Provide the (x, y) coordinate of the cell's center where the given text is located.  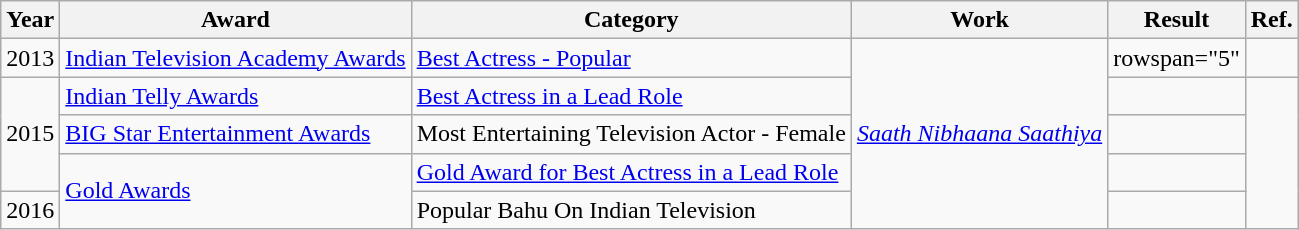
Work (979, 20)
Gold Award for Best Actress in a Lead Role (631, 172)
rowspan="5" (1177, 58)
Indian Telly Awards (236, 96)
Saath Nibhaana Saathiya (979, 134)
Most Entertaining Television Actor - Female (631, 134)
Result (1177, 20)
Category (631, 20)
Best Actress - Popular (631, 58)
Ref. (1272, 20)
Gold Awards (236, 191)
Award (236, 20)
2013 (30, 58)
2016 (30, 210)
2015 (30, 134)
BIG Star Entertainment Awards (236, 134)
Indian Television Academy Awards (236, 58)
Best Actress in a Lead Role (631, 96)
Year (30, 20)
Popular Bahu On Indian Television (631, 210)
